Capture the cell that displays the provided text and extract its (X, Y) central coordinate. 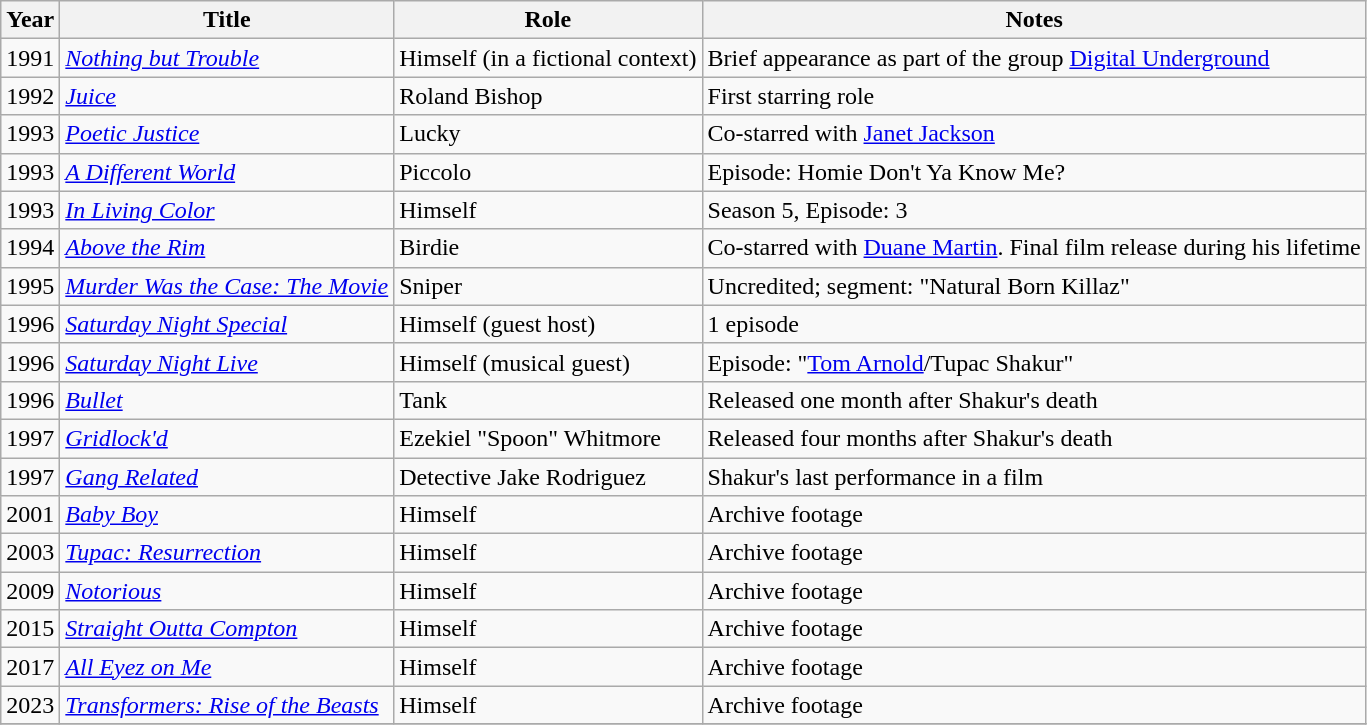
Role (548, 20)
Released one month after Shakur's death (1034, 400)
Piccolo (548, 172)
Gridlock'd (227, 438)
Episode: Homie Don't Ya Know Me? (1034, 172)
Above the Rim (227, 248)
A Different World (227, 172)
Season 5, Episode: 3 (1034, 210)
Tupac: Resurrection (227, 553)
In Living Color (227, 210)
1992 (30, 96)
All Eyez on Me (227, 667)
Detective Jake Rodriguez (548, 477)
Straight Outta Compton (227, 629)
Co-starred with Duane Martin. Final film release during his lifetime (1034, 248)
2015 (30, 629)
Ezekiel "Spoon" Whitmore (548, 438)
2001 (30, 515)
1 episode (1034, 324)
Co-starred with Janet Jackson (1034, 134)
Sniper (548, 286)
Notes (1034, 20)
First starring role (1034, 96)
Saturday Night Special (227, 324)
Himself (in a fictional context) (548, 58)
2009 (30, 591)
Juice (227, 96)
Brief appearance as part of the group Digital Underground (1034, 58)
2023 (30, 705)
Roland Bishop (548, 96)
Bullet (227, 400)
1991 (30, 58)
Murder Was the Case: The Movie (227, 286)
Released four months after Shakur's death (1034, 438)
Shakur's last performance in a film (1034, 477)
Episode: "Tom Arnold/Tupac Shakur" (1034, 362)
Year (30, 20)
Notorious (227, 591)
Birdie (548, 248)
Tank (548, 400)
Poetic Justice (227, 134)
Himself (guest host) (548, 324)
2017 (30, 667)
Transformers: Rise of the Beasts (227, 705)
Gang Related (227, 477)
Saturday Night Live (227, 362)
Title (227, 20)
Nothing but Trouble (227, 58)
Himself (musical guest) (548, 362)
Baby Boy (227, 515)
Lucky (548, 134)
1995 (30, 286)
Uncredited; segment: "Natural Born Killaz" (1034, 286)
2003 (30, 553)
1994 (30, 248)
